Return [x, y] of the center of cell containing provided text 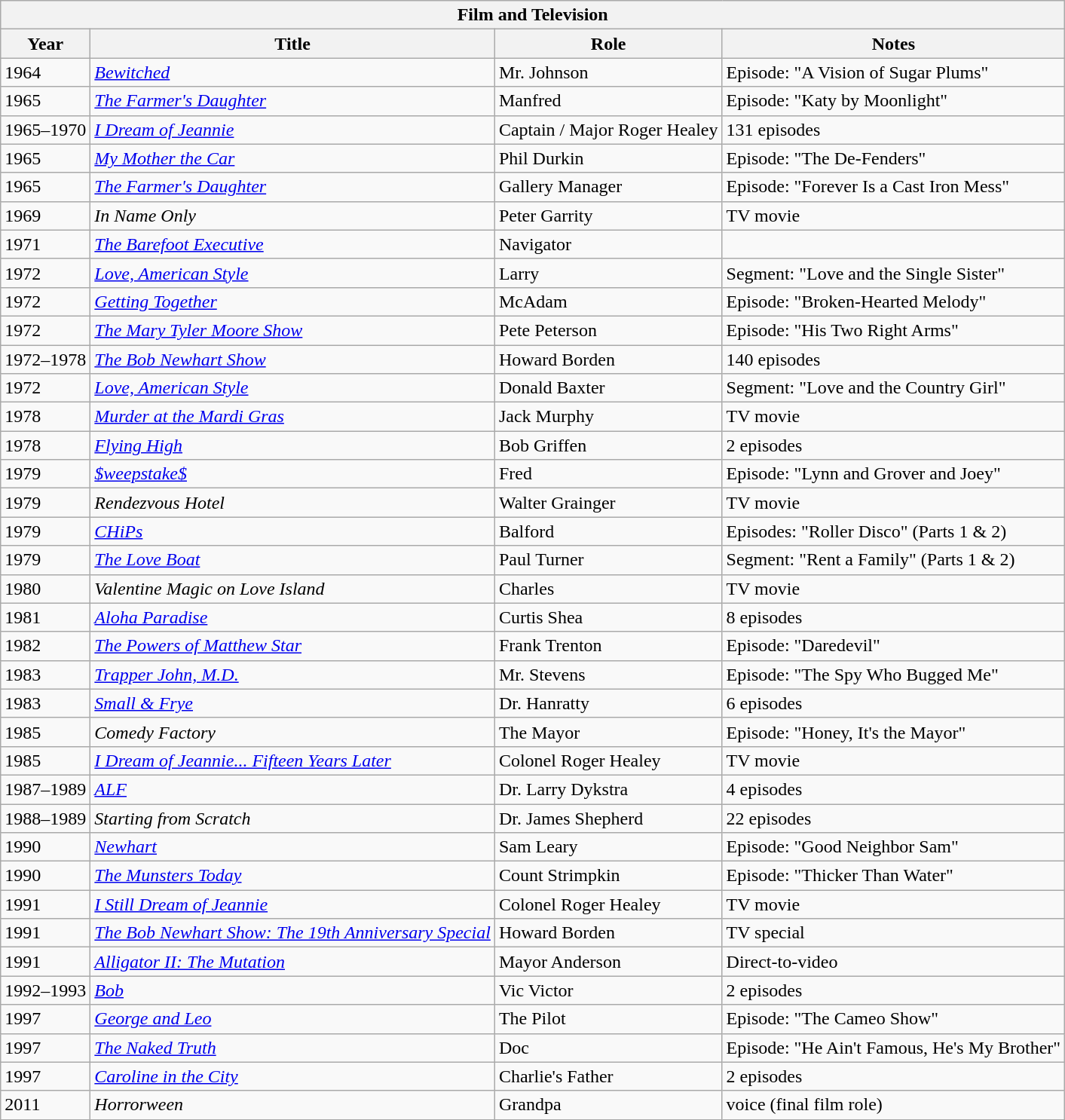
Vic Victor [608, 990]
Episode: "Katy by Moonlight" [894, 101]
The Bob Newhart Show: The 19th Anniversary Special [292, 933]
Episode: "Forever Is a Cast Iron Mess" [894, 187]
Manfred [608, 101]
Dr. Larry Dykstra [608, 789]
Small & Frye [292, 703]
McAdam [608, 301]
1981 [45, 617]
2011 [45, 1105]
The Barefoot Executive [292, 244]
George and Leo [292, 1019]
Flying High [292, 445]
Year [45, 44]
1980 [45, 589]
Episode: "Daredevil" [894, 646]
Rendezvous Hotel [292, 503]
Notes [894, 44]
Role [608, 44]
Episode: "The Spy Who Bugged Me" [894, 675]
Episode: "He Ain't Famous, He's My Brother" [894, 1048]
CHiPs [292, 531]
The Love Boat [292, 560]
Segment: "Rent a Family" (Parts 1 & 2) [894, 560]
Charles [608, 589]
Episode: "The Cameo Show" [894, 1019]
Horrorween [292, 1105]
Starting from Scratch [292, 818]
8 episodes [894, 617]
Segment: "Love and the Single Sister" [894, 273]
140 episodes [894, 360]
Film and Television [533, 15]
Donald Baxter [608, 388]
voice (final film role) [894, 1105]
1992–1993 [45, 990]
My Mother the Car [292, 158]
Alligator II: The Mutation [292, 962]
Murder at the Mardi Gras [292, 417]
6 episodes [894, 703]
4 episodes [894, 789]
In Name Only [292, 216]
1964 [45, 72]
Episode: "Lynn and Grover and Joey" [894, 474]
The Naked Truth [292, 1048]
Paul Turner [608, 560]
Doc [608, 1048]
Larry [608, 273]
Trapper John, M.D. [292, 675]
I Still Dream of Jeannie [292, 904]
Jack Murphy [608, 417]
$weepstake$ [292, 474]
Episode: "The De-Fenders" [894, 158]
Walter Grainger [608, 503]
Frank Trenton [608, 646]
Episode: "Good Neighbor Sam" [894, 847]
Count Strimpkin [608, 876]
Episode: "His Two Right Arms" [894, 330]
Captain / Major Roger Healey [608, 130]
Bewitched [292, 72]
I Dream of Jeannie [292, 130]
Phil Durkin [608, 158]
Mayor Anderson [608, 962]
Mr. Stevens [608, 675]
Segment: "Love and the Country Girl" [894, 388]
The Pilot [608, 1019]
Curtis Shea [608, 617]
Getting Together [292, 301]
Navigator [608, 244]
Peter Garrity [608, 216]
The Mary Tyler Moore Show [292, 330]
1972–1978 [45, 360]
Bob Griffen [608, 445]
Direct-to-video [894, 962]
Episode: "Honey, It's the Mayor" [894, 732]
Title [292, 44]
Charlie's Father [608, 1076]
The Mayor [608, 732]
Gallery Manager [608, 187]
Bob [292, 990]
Grandpa [608, 1105]
1965–1970 [45, 130]
Mr. Johnson [608, 72]
Comedy Factory [292, 732]
1969 [45, 216]
Episode: "Thicker Than Water" [894, 876]
Pete Peterson [608, 330]
Aloha Paradise [292, 617]
Dr. Hanratty [608, 703]
Episode: "A Vision of Sugar Plums" [894, 72]
Fred [608, 474]
TV special [894, 933]
Dr. James Shepherd [608, 818]
Newhart [292, 847]
1982 [45, 646]
Sam Leary [608, 847]
131 episodes [894, 130]
ALF [292, 789]
Caroline in the City [292, 1076]
Episode: "Broken-Hearted Melody" [894, 301]
Episodes: "Roller Disco" (Parts 1 & 2) [894, 531]
The Munsters Today [292, 876]
1987–1989 [45, 789]
22 episodes [894, 818]
1988–1989 [45, 818]
I Dream of Jeannie... Fifteen Years Later [292, 760]
Balford [608, 531]
The Powers of Matthew Star [292, 646]
The Bob Newhart Show [292, 360]
Valentine Magic on Love Island [292, 589]
1971 [45, 244]
